Determine the [X, Y] coordinate at the center of the cell enclosing the given text.  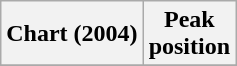
Peak position [189, 34]
Chart (2004) [72, 34]
